Capture the cell that displays the provided text and extract its [X, Y] central coordinate. 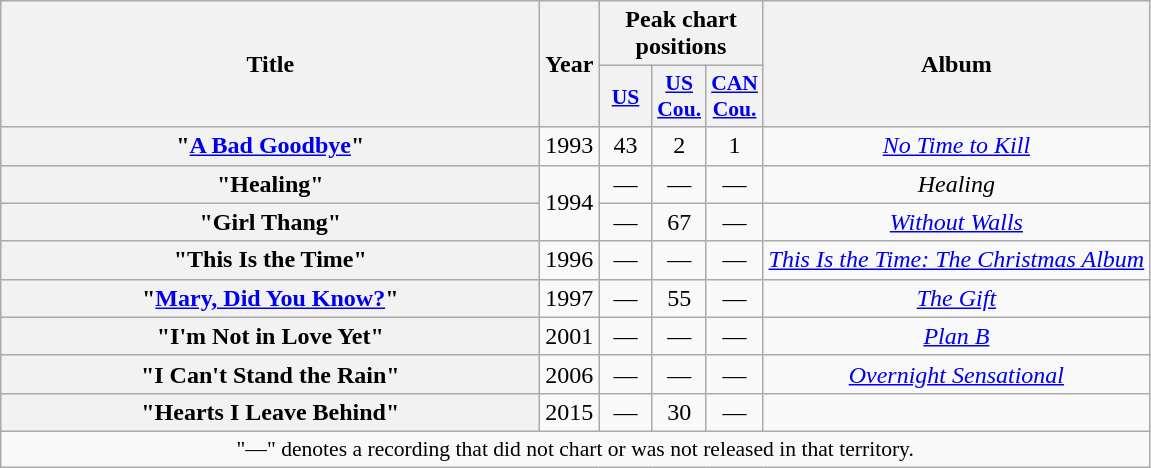
No Time to Kill [956, 146]
Healing [956, 184]
"—" denotes a recording that did not chart or was not released in that territory. [576, 449]
"I Can't Stand the Rain" [270, 374]
CANCou. [734, 96]
43 [626, 146]
Album [956, 64]
67 [679, 222]
55 [679, 298]
"A Bad Goodbye" [270, 146]
Without Walls [956, 222]
1993 [570, 146]
This Is the Time: The Christmas Album [956, 260]
2006 [570, 374]
US [626, 96]
"I'm Not in Love Yet" [270, 336]
2001 [570, 336]
2 [679, 146]
"Healing" [270, 184]
The Gift [956, 298]
Peak chartpositions [681, 34]
2015 [570, 412]
Overnight Sensational [956, 374]
USCou. [679, 96]
1996 [570, 260]
"Mary, Did You Know?" [270, 298]
Title [270, 64]
1994 [570, 203]
"Girl Thang" [270, 222]
30 [679, 412]
Plan B [956, 336]
1 [734, 146]
1997 [570, 298]
"This Is the Time" [270, 260]
"Hearts I Leave Behind" [270, 412]
Year [570, 64]
